Find where the given text appears and provide that cell's center as [X, Y] coordinate. 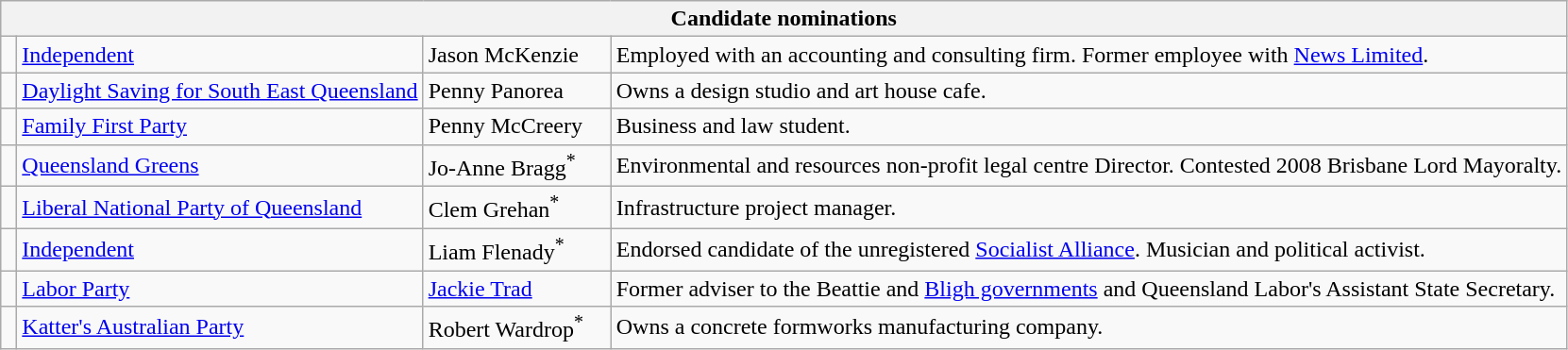
Robert Wardrop* [517, 328]
Queensland Greens [220, 166]
Employed with an accounting and consulting firm. Former employee with News Limited. [1089, 55]
Former adviser to the Beattie and Bligh governments and Queensland Labor's Assistant State Secretary. [1089, 289]
Liam Flenady* [517, 249]
Jason McKenzie [517, 55]
Candidate nominations [784, 19]
Penny Panorea [517, 91]
Jo-Anne Bragg* [517, 166]
Penny McCreery [517, 126]
Liberal National Party of Queensland [220, 208]
Family First Party [220, 126]
Owns a design studio and art house cafe. [1089, 91]
Business and law student. [1089, 126]
Jackie Trad [517, 289]
Daylight Saving for South East Queensland [220, 91]
Environmental and resources non-profit legal centre Director. Contested 2008 Brisbane Lord Mayoralty. [1089, 166]
Clem Grehan* [517, 208]
Owns a concrete formworks manufacturing company. [1089, 328]
Labor Party [220, 289]
Katter's Australian Party [220, 328]
Infrastructure project manager. [1089, 208]
Endorsed candidate of the unregistered Socialist Alliance. Musician and political activist. [1089, 249]
